Scan for the cell matching the given text and deliver its (X, Y) coordinate at center. 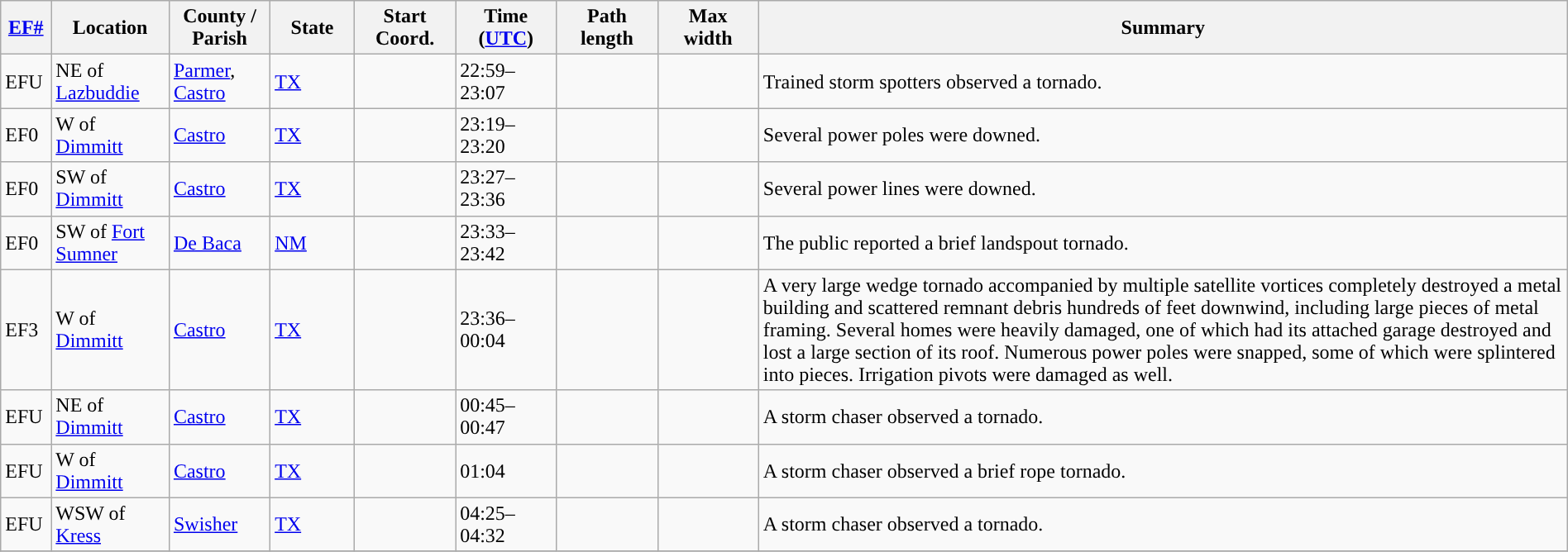
NE of Lazbuddie (111, 81)
EF# (26, 28)
De Baca (219, 243)
SW of Dimmitt (111, 188)
00:45–00:47 (506, 416)
23:33–23:42 (506, 243)
Swisher (219, 524)
Start Coord. (404, 28)
WSW of Kress (111, 524)
Time (UTC) (506, 28)
23:36–00:04 (506, 330)
Summary (1163, 28)
NM (313, 243)
23:27–23:36 (506, 188)
Several power lines were downed. (1163, 188)
County / Parish (219, 28)
01:04 (506, 471)
04:25–04:32 (506, 524)
23:19–23:20 (506, 136)
Path length (607, 28)
Several power poles were downed. (1163, 136)
State (313, 28)
EF3 (26, 330)
NE of Dimmitt (111, 416)
SW of Fort Sumner (111, 243)
22:59–23:07 (506, 81)
A storm chaser observed a brief rope tornado. (1163, 471)
Location (111, 28)
Max width (708, 28)
The public reported a brief landspout tornado. (1163, 243)
Trained storm spotters observed a tornado. (1163, 81)
Parmer, Castro (219, 81)
